Detect which cell encompasses the target text, then output its (x, y) center coordinate. 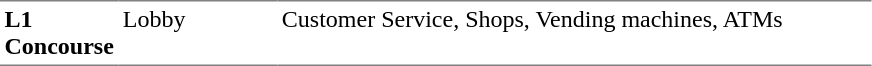
Customer Service, Shops, Vending machines, ATMs (574, 33)
Lobby (198, 33)
L1Concourse (59, 33)
